Search for the cell housing the specified text and yield its [x, y] center coordinate. 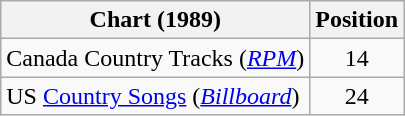
24 [357, 96]
Chart (1989) [156, 20]
14 [357, 58]
US Country Songs (Billboard) [156, 96]
Canada Country Tracks (RPM) [156, 58]
Position [357, 20]
